Output the [x, y] coordinate of the center of the cell containing the given text.  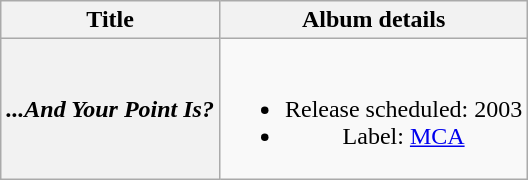
Album details [373, 20]
Title [110, 20]
Release scheduled: 2003Label: MCA [373, 109]
...And Your Point Is? [110, 109]
